Scan for the cell matching the given text and deliver its (X, Y) coordinate at center. 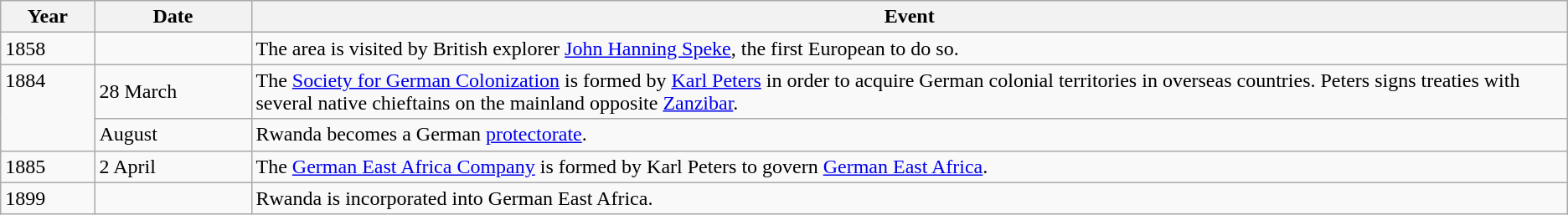
1885 (48, 166)
28 March (173, 92)
Date (173, 17)
Year (48, 17)
The area is visited by British explorer John Hanning Speke, the first European to do so. (910, 49)
August (173, 135)
1884 (48, 107)
Rwanda becomes a German protectorate. (910, 135)
1899 (48, 198)
The German East Africa Company is formed by Karl Peters to govern German East Africa. (910, 166)
1858 (48, 49)
Rwanda is incorporated into German East Africa. (910, 198)
Event (910, 17)
2 April (173, 166)
